Find where the given text appears and provide that cell's center as (X, Y) coordinate. 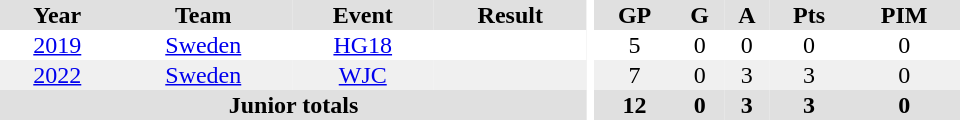
GP (635, 15)
G (700, 15)
WJC (363, 75)
2022 (58, 75)
Team (204, 15)
12 (635, 105)
Pts (810, 15)
Event (363, 15)
Junior totals (294, 105)
A (747, 15)
PIM (904, 15)
Year (58, 15)
2019 (58, 45)
Result (511, 15)
HG18 (363, 45)
7 (635, 75)
5 (635, 45)
